Extract the (x, y) coordinate from the center of the cell holding the provided text.  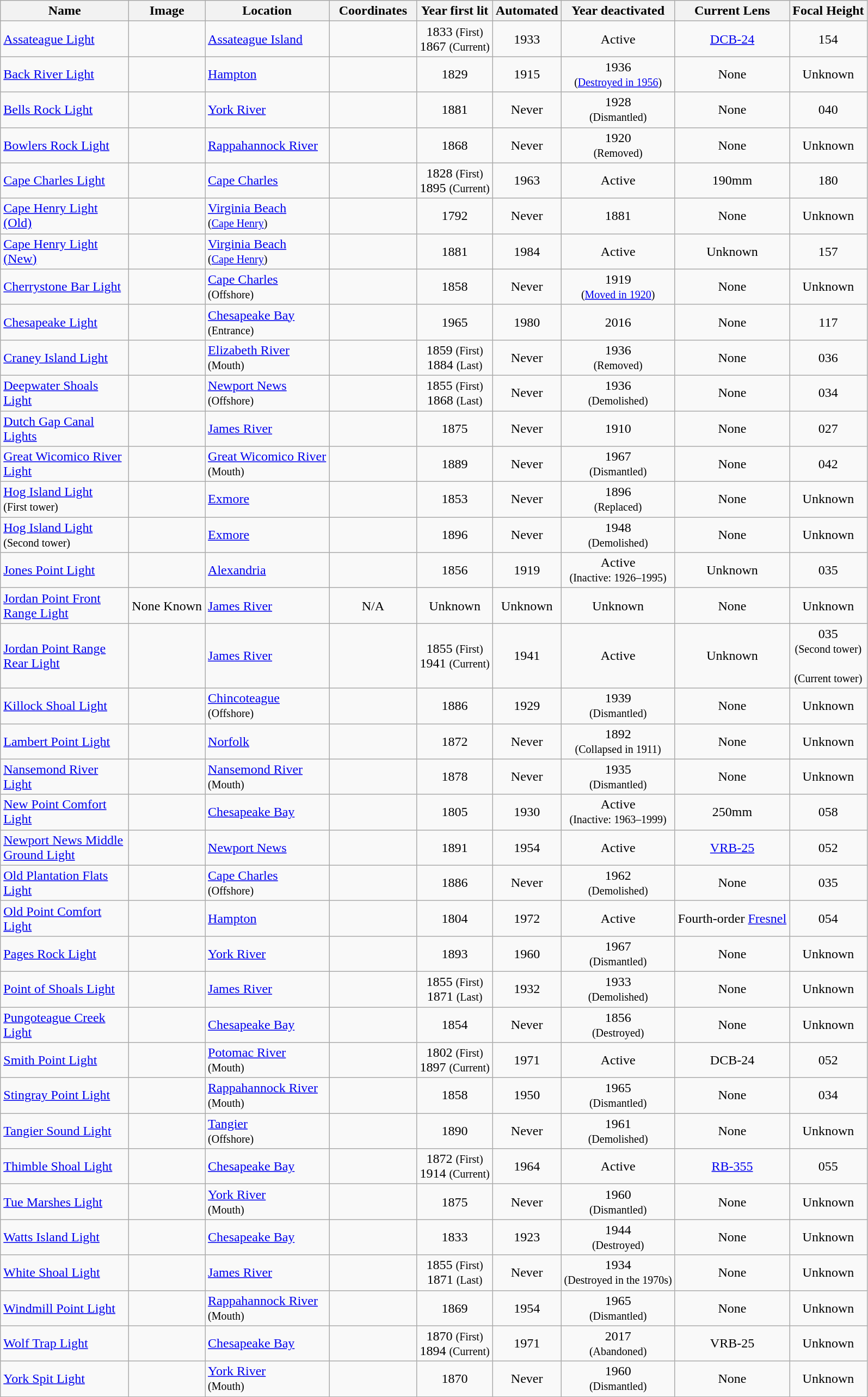
027 (828, 428)
1984 (527, 252)
Watts Island Light (65, 1237)
Alexandria (267, 571)
035 (Second tower) (Current tower) (828, 655)
Craney Island Light (65, 357)
Current Lens (732, 11)
1890 (455, 1131)
Smith Point Light (65, 1061)
1941 (527, 655)
Cape Henry Light (Old) (65, 216)
Cape Henry Light (New) (65, 252)
Hog Island Light(Second tower) (65, 535)
1964 (527, 1166)
1855 (First) 1868 (Last) (455, 393)
Killock Shoal Light (65, 706)
1853 (455, 500)
1915 (527, 74)
Location (267, 11)
Pungoteague Creek Light (65, 1025)
Newport News Middle Ground Light (65, 847)
Point of Shoals Light (65, 989)
Windmill Point Light (65, 1308)
Stingray Point Light (65, 1095)
Elizabeth River(Mouth) (267, 357)
1833 (455, 1237)
Newport News (267, 847)
Jordan Point Range Rear Light (65, 655)
New Point Comfort Light (65, 812)
Focal Height (828, 11)
Great Wicomico River Light (65, 464)
Automated (527, 11)
Cape Charles (267, 181)
2016 (618, 322)
1936(Demolished) (618, 393)
White Shoal Light (65, 1273)
054 (828, 918)
Fourth-order Fresnel (732, 918)
1829 (455, 74)
1930 (527, 812)
1856 (455, 571)
2017(Abandoned) (618, 1344)
Nansemond River Light (65, 776)
154 (828, 39)
1935(Dismantled) (618, 776)
Newport News(Offshore) (267, 393)
Assateague Island (267, 39)
1870 (First) 1894 (Current) (455, 1344)
Active(Inactive: 1963–1999) (618, 812)
1792 (455, 216)
058 (828, 812)
1878 (455, 776)
1872 (First) 1914 (Current) (455, 1166)
Pages Rock Light (65, 954)
1934(Destroyed in the 1970s) (618, 1273)
1972 (527, 918)
Rappahannock River (267, 145)
1856(Destroyed) (618, 1025)
1961(Demolished) (618, 1131)
RB-355 (732, 1166)
1950 (527, 1095)
Tue Marshes Light (65, 1202)
Cherrystone Bar Light (65, 286)
1889 (455, 464)
Active(Inactive: 1926–1995) (618, 571)
Lambert Point Light (65, 742)
Old Plantation Flats Light (65, 883)
1804 (455, 918)
Potomac River(Mouth) (267, 1061)
Norfolk (267, 742)
Hog Island Light(First tower) (65, 500)
1910 (618, 428)
1944(Destroyed) (618, 1237)
1933(Demolished) (618, 989)
1980 (527, 322)
1833 (First) 1867 (Current) (455, 39)
1962(Demolished) (618, 883)
Tangier Sound Light (65, 1131)
117 (828, 322)
Coordinates (373, 11)
1948(Demolished) (618, 535)
N/A (373, 605)
055 (828, 1166)
Bells Rock Light (65, 110)
Back River Light (65, 74)
1896 (455, 535)
Cape Charles Light (65, 181)
040 (828, 110)
1854 (455, 1025)
Assateague Light (65, 39)
1936(Destroyed in 1956) (618, 74)
Old Point Comfort Light (65, 918)
1965 (455, 322)
Image (167, 11)
036 (828, 357)
York Spit Light (65, 1378)
250mm (732, 812)
1923 (527, 1237)
Jones Point Light (65, 571)
Chesapeake Bay(Entrance) (267, 322)
190mm (732, 181)
1920(Removed) (618, 145)
1963 (527, 181)
1928(Dismantled) (618, 110)
1828 (First) 1895 (Current) (455, 181)
Dutch Gap Canal Lights (65, 428)
1936(Removed) (618, 357)
1929 (527, 706)
1892(Collapsed in 1911) (618, 742)
1896(Replaced) (618, 500)
157 (828, 252)
1855 (First) 1941 (Current) (455, 655)
Deepwater Shoals Light (65, 393)
Year first lit (455, 11)
180 (828, 181)
042 (828, 464)
Jordan Point Front Range Light (65, 605)
Chincoteague(Offshore) (267, 706)
1893 (455, 954)
None Known (167, 605)
1919 (527, 571)
1933 (527, 39)
Name (65, 11)
Bowlers Rock Light (65, 145)
Nansemond River(Mouth) (267, 776)
1802 (First) 1897 (Current) (455, 1061)
1960 (527, 954)
1859 (First) 1884 (Last) (455, 357)
1939(Dismantled) (618, 706)
1872 (455, 742)
Tangier(Offshore) (267, 1131)
Wolf Trap Light (65, 1344)
Great Wicomico River(Mouth) (267, 464)
1805 (455, 812)
1869 (455, 1308)
1891 (455, 847)
1868 (455, 145)
1870 (455, 1378)
Year deactivated (618, 11)
Thimble Shoal Light (65, 1166)
1919(Moved in 1920) (618, 286)
Chesapeake Light (65, 322)
1932 (527, 989)
